Extract the (x, y) coordinate from the center of the cell holding the provided text.  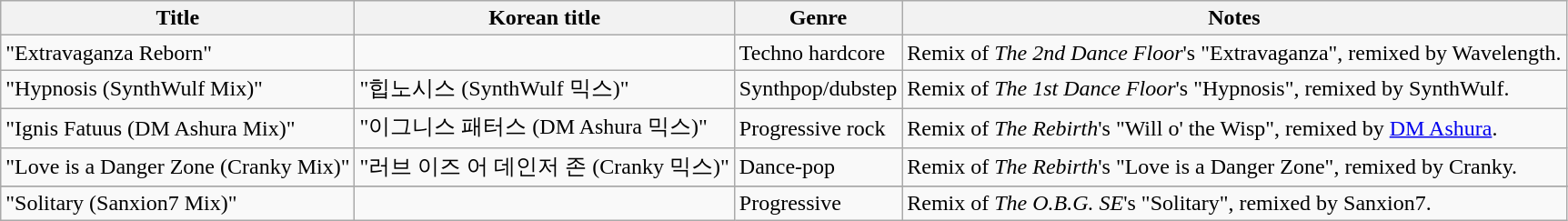
"Ignis Fatuus (DM Ashura Mix)" (178, 127)
Remix of The Rebirth's "Love is a Danger Zone", remixed by Cranky. (1234, 167)
Techno hardcore (818, 53)
"Love is a Danger Zone (Cranky Mix)" (178, 167)
"힙노시스 (SynthWulf 믹스)" (544, 89)
Dance-pop (818, 167)
Remix of The O.B.G. SE's "Solitary", remixed by Sanxion7. (1234, 204)
"Extravaganza Reborn" (178, 53)
"Hypnosis (SynthWulf Mix)" (178, 89)
"Solitary (Sanxion7 Mix)" (178, 204)
Remix of The 1st Dance Floor's "Hypnosis", remixed by SynthWulf. (1234, 89)
Remix of The 2nd Dance Floor's "Extravaganza", remixed by Wavelength. (1234, 53)
Progressive rock (818, 127)
Korean title (544, 18)
Synthpop/dubstep (818, 89)
Notes (1234, 18)
"이그니스 패터스 (DM Ashura 믹스)" (544, 127)
Progressive (818, 204)
"러브 이즈 어 데인저 존 (Cranky 믹스)" (544, 167)
Remix of The Rebirth's "Will o' the Wisp", remixed by DM Ashura. (1234, 127)
Genre (818, 18)
Title (178, 18)
